Find where the given text appears and provide that cell's center as [x, y] coordinate. 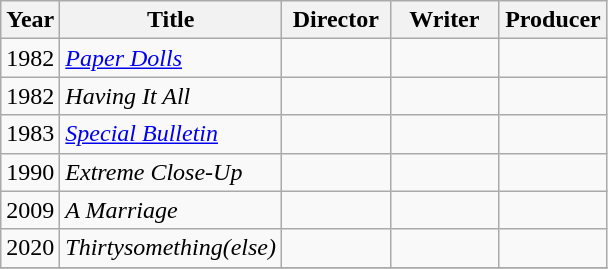
Year [30, 20]
Producer [554, 20]
2009 [30, 210]
1990 [30, 172]
A Marriage [171, 210]
Thirtysomething(else) [171, 248]
Special Bulletin [171, 134]
1983 [30, 134]
Writer [444, 20]
Paper Dolls [171, 58]
Extreme Close-Up [171, 172]
Having It All [171, 96]
2020 [30, 248]
Title [171, 20]
Director [336, 20]
